Provide the (x, y) coordinate of the cell's center where the given text is located.  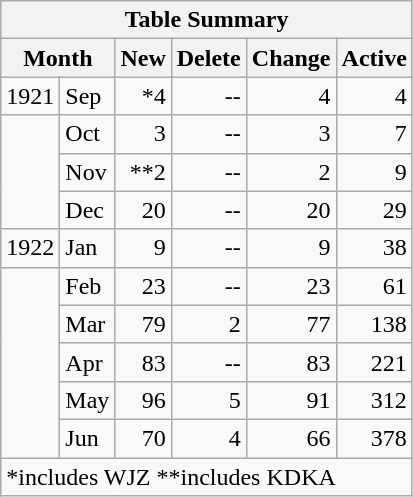
*includes WJZ **includes KDKA (207, 477)
96 (143, 400)
*4 (143, 96)
29 (374, 210)
378 (374, 438)
1921 (30, 96)
Sep (88, 96)
91 (291, 400)
Feb (88, 286)
**2 (143, 172)
May (88, 400)
312 (374, 400)
Month (58, 58)
38 (374, 248)
Jan (88, 248)
Mar (88, 324)
79 (143, 324)
5 (208, 400)
70 (143, 438)
Oct (88, 134)
138 (374, 324)
221 (374, 362)
66 (291, 438)
7 (374, 134)
77 (291, 324)
Delete (208, 58)
Nov (88, 172)
New (143, 58)
Dec (88, 210)
Change (291, 58)
Apr (88, 362)
Table Summary (207, 20)
61 (374, 286)
Jun (88, 438)
Active (374, 58)
1922 (30, 248)
